Pinpoint the cell where the given text exists, returning its [X, Y] midpoint coordinate. 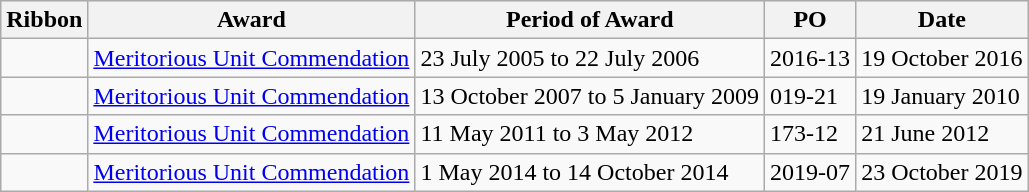
23 July 2005 to 22 July 2006 [590, 58]
21 June 2012 [942, 134]
11 May 2011 to 3 May 2012 [590, 134]
Period of Award [590, 20]
173-12 [810, 134]
Date [942, 20]
1 May 2014 to 14 October 2014 [590, 172]
2019-07 [810, 172]
PO [810, 20]
Ribbon [44, 20]
23 October 2019 [942, 172]
13 October 2007 to 5 January 2009 [590, 96]
019-21 [810, 96]
2016-13 [810, 58]
19 October 2016 [942, 58]
Award [252, 20]
19 January 2010 [942, 96]
